From the cell containing the given text, extract its center point as [X, Y] coordinate. 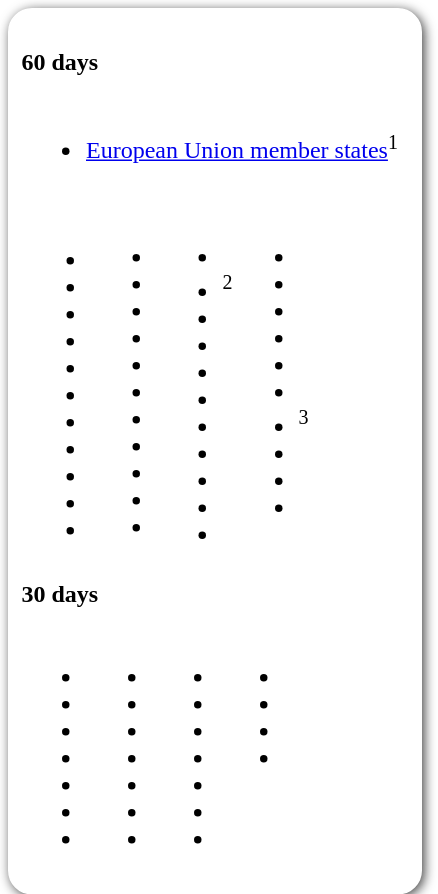
3 [274, 382]
European Union member states1 2 3 [212, 328]
2 [198, 382]
60 days European Union member states1 2 3 30 days [212, 451]
